Search for the cell housing the specified text and yield its (x, y) center coordinate. 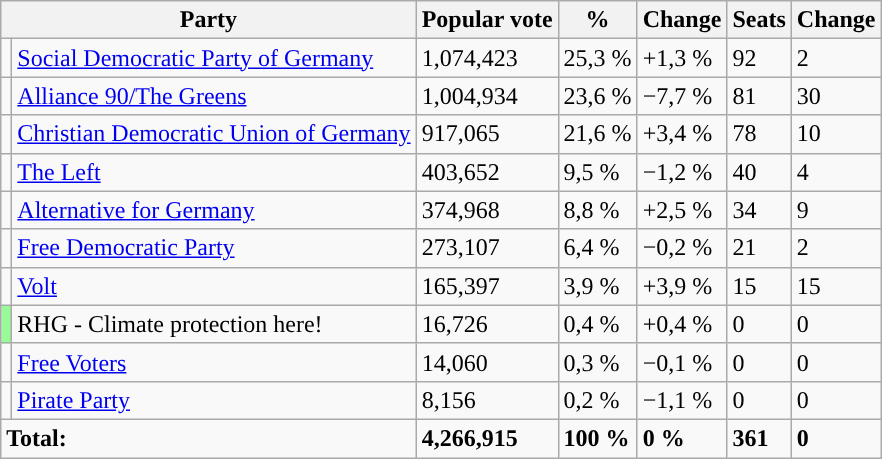
9 (836, 210)
Party (208, 20)
8,156 (487, 400)
21 (759, 248)
Volt (214, 286)
30 (836, 96)
917,065 (487, 134)
−1,1 % (682, 400)
Social Democratic Party of Germany (214, 58)
0,2 % (598, 400)
The Left (214, 172)
Alternative for Germany (214, 210)
6,4 % (598, 248)
8,8 % (598, 210)
100 % (598, 438)
0,3 % (598, 362)
−0,1 % (682, 362)
403,652 (487, 172)
−1,2 % (682, 172)
Free Democratic Party (214, 248)
0,4 % (598, 324)
−0,2 % (682, 248)
+1,3 % (682, 58)
4 (836, 172)
Alliance 90/The Greens (214, 96)
+3,9 % (682, 286)
0 % (682, 438)
+2,5 % (682, 210)
1,074,423 (487, 58)
23,6 % (598, 96)
34 (759, 210)
40 (759, 172)
9,5 % (598, 172)
Free Voters (214, 362)
RHG - Climate protection here! (214, 324)
Christian Democratic Union of Germany (214, 134)
Total: (208, 438)
21,6 % (598, 134)
Seats (759, 20)
−7,7 % (682, 96)
3,9 % (598, 286)
374,968 (487, 210)
92 (759, 58)
+3,4 % (682, 134)
Pirate Party (214, 400)
14,060 (487, 362)
16,726 (487, 324)
78 (759, 134)
81 (759, 96)
165,397 (487, 286)
273,107 (487, 248)
% (598, 20)
+0,4 % (682, 324)
1,004,934 (487, 96)
Popular vote (487, 20)
4,266,915 (487, 438)
361 (759, 438)
25,3 % (598, 58)
10 (836, 134)
